Extract the (X, Y) coordinate from the center of the cell holding the provided text.  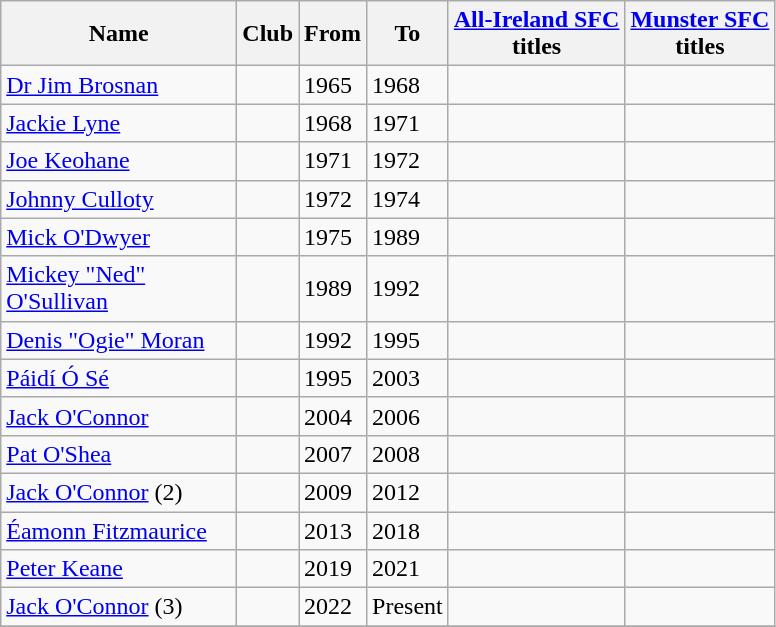
2013 (333, 531)
1965 (333, 85)
1975 (333, 237)
Jackie Lyne (119, 123)
Name (119, 34)
Munster SFC titles (700, 34)
Club (268, 34)
Éamonn Fitzmaurice (119, 531)
Joe Keohane (119, 161)
Johnny Culloty (119, 199)
2007 (333, 454)
Mickey "Ned" O'Sullivan (119, 288)
1974 (408, 199)
Dr Jim Brosnan (119, 85)
Denis "Ogie" Moran (119, 340)
2022 (333, 607)
Present (408, 607)
To (408, 34)
Jack O'Connor (2) (119, 492)
2018 (408, 531)
Jack O'Connor (3) (119, 607)
All-Ireland SFC titles (536, 34)
Mick O'Dwyer (119, 237)
2004 (333, 416)
2012 (408, 492)
2009 (333, 492)
2006 (408, 416)
Jack O'Connor (119, 416)
Páidí Ó Sé (119, 378)
Peter Keane (119, 569)
2008 (408, 454)
2003 (408, 378)
Pat O'Shea (119, 454)
2019 (333, 569)
2021 (408, 569)
From (333, 34)
